From the cell containing the given text, extract its center point as (X, Y) coordinate. 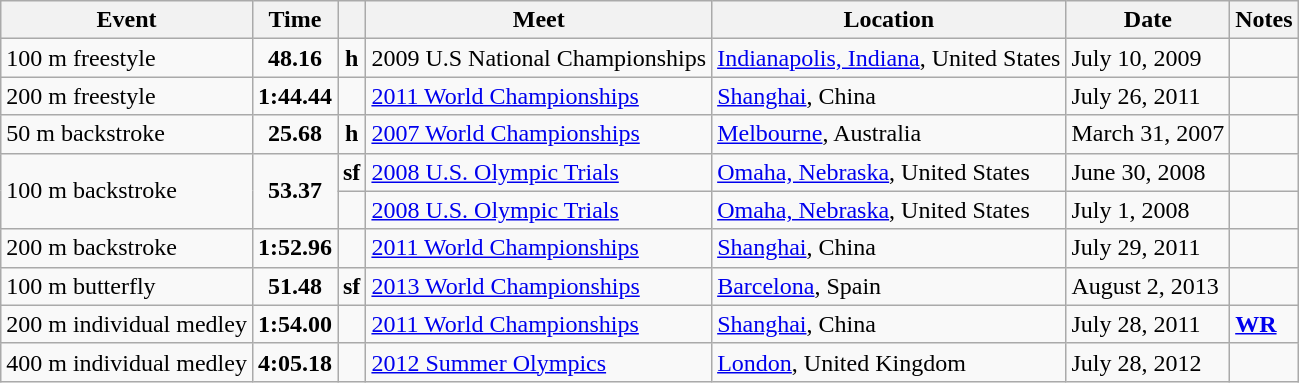
100 m butterfly (127, 286)
100 m backstroke (127, 191)
Date (1148, 20)
Melbourne, Australia (889, 134)
WR (1264, 324)
2013 World Championships (539, 286)
July 29, 2011 (1148, 248)
1:54.00 (294, 324)
Meet (539, 20)
July 28, 2012 (1148, 362)
2009 U.S National Championships (539, 58)
June 30, 2008 (1148, 172)
July 26, 2011 (1148, 96)
July 1, 2008 (1148, 210)
July 10, 2009 (1148, 58)
Location (889, 20)
100 m freestyle (127, 58)
200 m backstroke (127, 248)
200 m individual medley (127, 324)
London, United Kingdom (889, 362)
Barcelona, Spain (889, 286)
400 m individual medley (127, 362)
2007 World Championships (539, 134)
1:52.96 (294, 248)
Time (294, 20)
Indianapolis, Indiana, United States (889, 58)
Notes (1264, 20)
August 2, 2013 (1148, 286)
March 31, 2007 (1148, 134)
25.68 (294, 134)
53.37 (294, 191)
200 m freestyle (127, 96)
July 28, 2011 (1148, 324)
2012 Summer Olympics (539, 362)
51.48 (294, 286)
1:44.44 (294, 96)
50 m backstroke (127, 134)
48.16 (294, 58)
4:05.18 (294, 362)
Event (127, 20)
